Locate the cell with the specified text and output its [x, y] center coordinate. 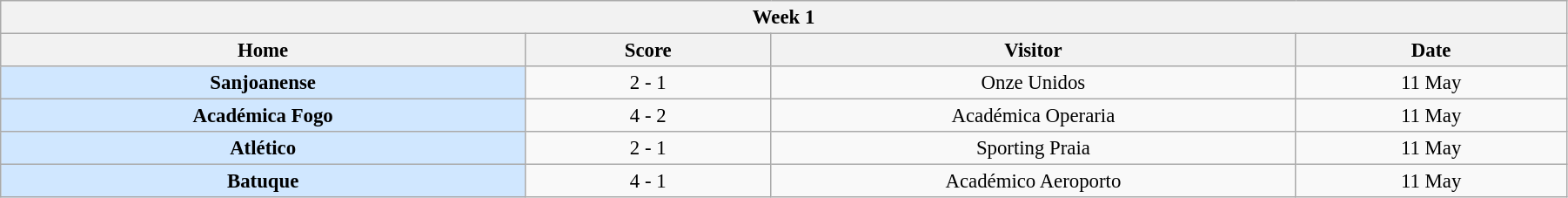
Sanjoanense [263, 83]
Atlético [263, 148]
Académica Operaria [1034, 116]
Date [1431, 51]
Académica Fogo [263, 116]
Week 1 [784, 17]
Académico Aeroporto [1034, 181]
Batuque [263, 181]
Onze Unidos [1034, 83]
Sporting Praia [1034, 148]
Score [647, 51]
Home [263, 51]
4 - 1 [647, 181]
Visitor [1034, 51]
4 - 2 [647, 116]
